Extract the (X, Y) coordinate from the center of the cell holding the provided text.  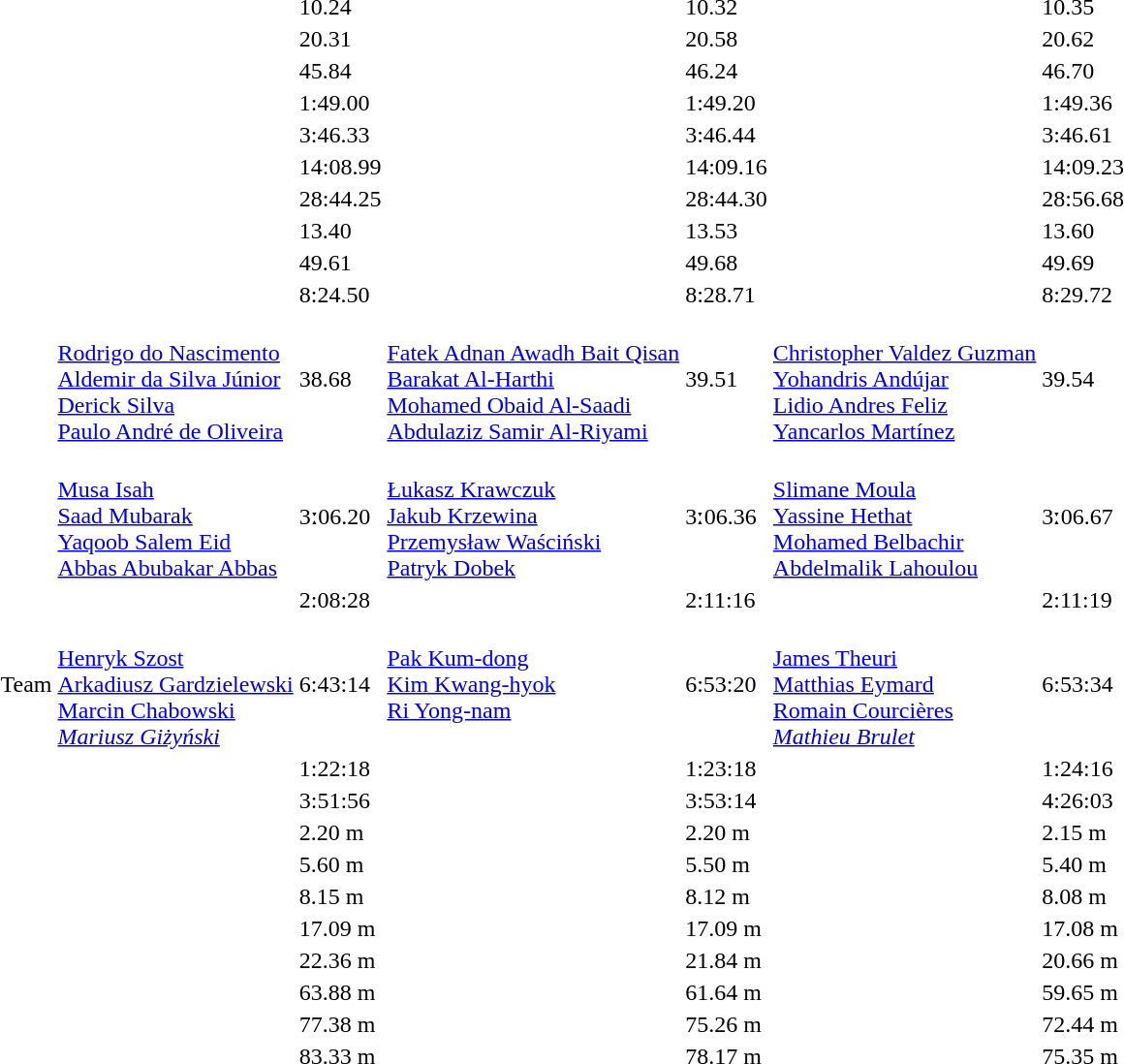
Łukasz KrawczukJakub KrzewinaPrzemysław WaścińskiPatryk Dobek (533, 516)
Henryk SzostArkadiusz GardzielewskiMarcin ChabowskiMariusz Giżyński (175, 684)
20.58 (727, 39)
3ː06.20 (340, 516)
38.68 (340, 379)
1:49.20 (727, 103)
46.24 (727, 71)
3:46.33 (340, 135)
3ː06.36 (727, 516)
Slimane MoulaYassine HethatMohamed BelbachirAbdelmalik Lahoulou (904, 516)
6:53:20 (727, 684)
3:46.44 (727, 135)
3:51:56 (340, 800)
1:22:18 (340, 768)
77.38 m (340, 1024)
28:44.30 (727, 199)
22.36 m (340, 960)
1:23:18 (727, 768)
45.84 (340, 71)
14:09.16 (727, 167)
Christopher Valdez GuzmanYohandris AndújarLidio Andres FelizYancarlos Martínez (904, 379)
1:49.00 (340, 103)
21.84 m (727, 960)
Rodrigo do NascimentoAldemir da Silva JúniorDerick SilvaPaulo André de Oliveira (175, 379)
3:53:14 (727, 800)
2:11:16 (727, 600)
49.68 (727, 263)
James TheuriMatthias EymardRomain CourcièresMathieu Brulet (904, 684)
14:08.99 (340, 167)
Pak Kum-dongKim Kwang-hyokRi Yong-nam (533, 684)
28:44.25 (340, 199)
2:08:28 (340, 600)
8.12 m (727, 896)
49.61 (340, 263)
Fatek Adnan Awadh Bait QisanBarakat Al-HarthiMohamed Obaid Al-SaadiAbdulaziz Samir Al-Riyami (533, 379)
5.50 m (727, 864)
8.15 m (340, 896)
75.26 m (727, 1024)
13.53 (727, 231)
8:24.50 (340, 295)
20.31 (340, 39)
6:43:14 (340, 684)
13.40 (340, 231)
Musa IsahSaad MubarakYaqoob Salem EidAbbas Abubakar Abbas (175, 516)
8:28.71 (727, 295)
39.51 (727, 379)
5.60 m (340, 864)
61.64 m (727, 992)
63.88 m (340, 992)
